Detect which cell encompasses the target text, then output its (x, y) center coordinate. 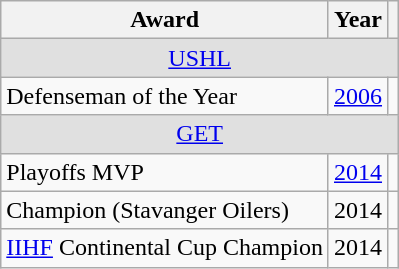
Year (358, 20)
IIHF Continental Cup Champion (165, 248)
Playoffs MVP (165, 172)
USHL (200, 58)
2006 (358, 96)
Defenseman of the Year (165, 96)
Award (165, 20)
GET (200, 134)
Champion (Stavanger Oilers) (165, 210)
